Pinpoint the cell where the given text exists, returning its (X, Y) midpoint coordinate. 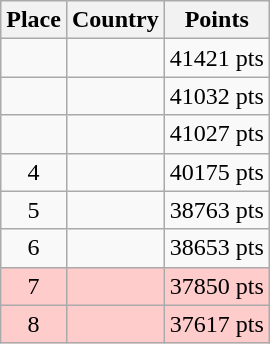
38653 pts (216, 248)
Points (216, 20)
41032 pts (216, 96)
4 (34, 172)
37617 pts (216, 324)
Place (34, 20)
5 (34, 210)
40175 pts (216, 172)
41027 pts (216, 134)
6 (34, 248)
8 (34, 324)
38763 pts (216, 210)
Country (115, 20)
7 (34, 286)
37850 pts (216, 286)
41421 pts (216, 58)
